Detect which cell encompasses the target text, then output its (X, Y) center coordinate. 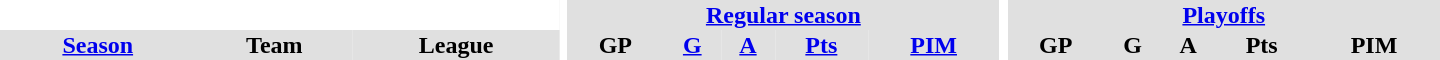
League (456, 45)
Regular season (783, 15)
Season (98, 45)
Team (274, 45)
Playoffs (1224, 15)
